Determine the [x, y] coordinate at the center of the cell enclosing the given text.  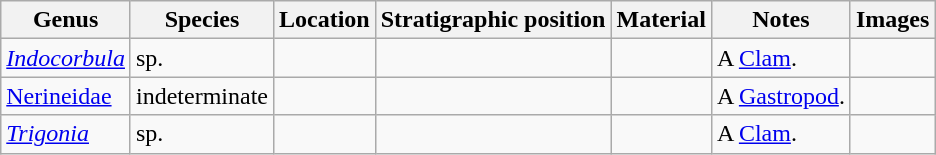
Stratigraphic position [493, 20]
Notes [780, 20]
Images [892, 20]
A Gastropod. [780, 96]
indeterminate [202, 96]
Material [661, 20]
Indocorbula [66, 58]
Species [202, 20]
Trigonia [66, 134]
Nerineidae [66, 96]
Location [324, 20]
Genus [66, 20]
